Output the [x, y] coordinate of the center of the cell containing the given text.  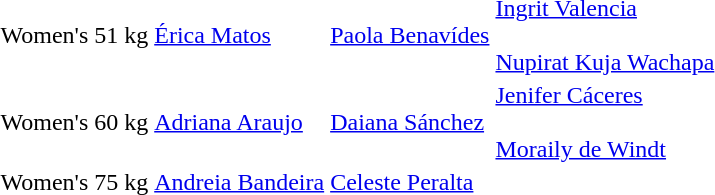
Daiana Sánchez [410, 122]
Adriana Araujo [240, 122]
